Extract the [X, Y] coordinate from the center of the cell holding the provided text.  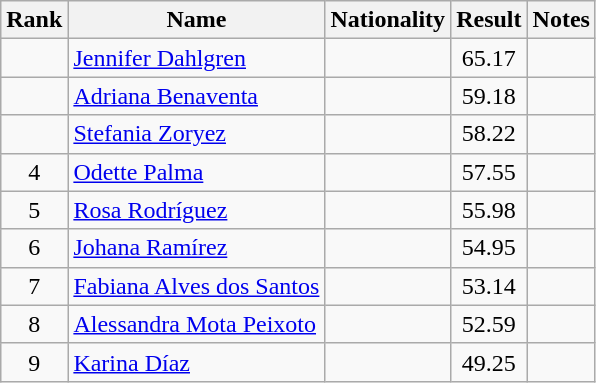
Nationality [388, 20]
Jennifer Dahlgren [196, 58]
49.25 [489, 362]
Johana Ramírez [196, 248]
Stefania Zoryez [196, 134]
Name [196, 20]
Fabiana Alves dos Santos [196, 286]
9 [34, 362]
53.14 [489, 286]
52.59 [489, 324]
Adriana Benaventa [196, 96]
4 [34, 172]
Odette Palma [196, 172]
7 [34, 286]
Alessandra Mota Peixoto [196, 324]
Karina Díaz [196, 362]
5 [34, 210]
Rosa Rodríguez [196, 210]
Notes [561, 20]
58.22 [489, 134]
57.55 [489, 172]
Result [489, 20]
54.95 [489, 248]
65.17 [489, 58]
59.18 [489, 96]
6 [34, 248]
Rank [34, 20]
55.98 [489, 210]
8 [34, 324]
